From the cell containing the given text, extract its center point as [X, Y] coordinate. 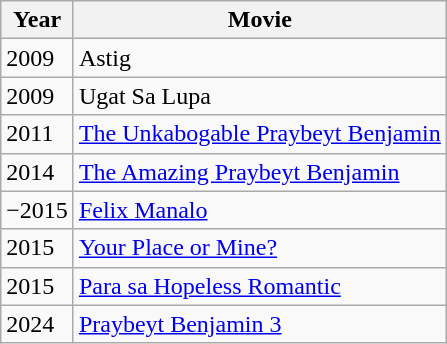
−2015 [38, 210]
Praybeyt Benjamin 3 [260, 324]
Ugat Sa Lupa [260, 96]
Astig [260, 58]
Your Place or Mine? [260, 248]
The Amazing Praybeyt Benjamin [260, 172]
Para sa Hopeless Romantic [260, 286]
2011 [38, 134]
Felix Manalo [260, 210]
Year [38, 20]
The Unkabogable Praybeyt Benjamin [260, 134]
2014 [38, 172]
Movie [260, 20]
2024 [38, 324]
